Provide the [X, Y] coordinate of the cell's center where the given text is located.  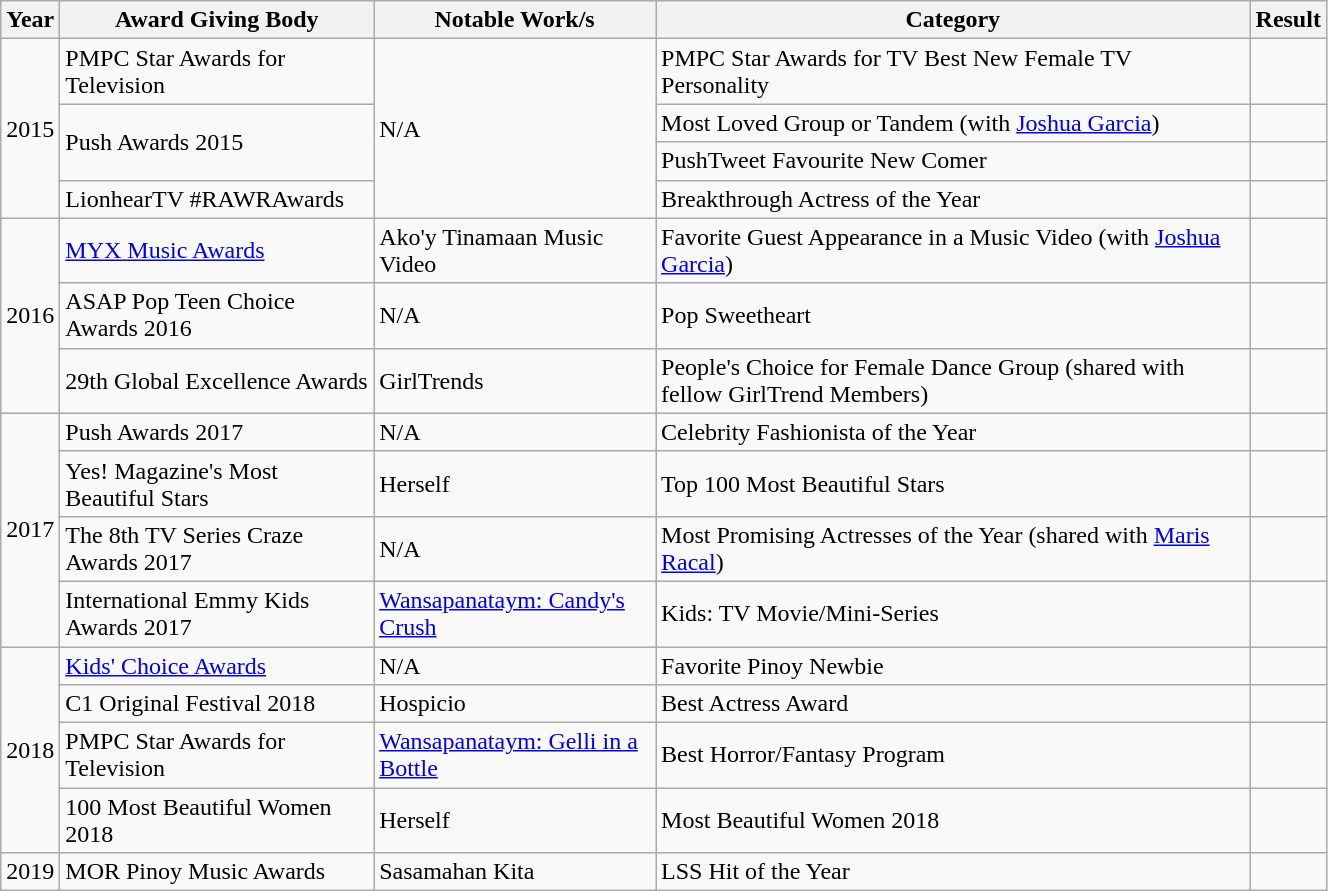
Breakthrough Actress of the Year [953, 199]
MOR Pinoy Music Awards [217, 872]
C1 Original Festival 2018 [217, 704]
2017 [30, 530]
Category [953, 20]
2015 [30, 128]
2018 [30, 749]
PMPC Star Awards for TV Best New Female TV Personality [953, 72]
International Emmy Kids Awards 2017 [217, 614]
Top 100 Most Beautiful Stars [953, 484]
Wansapanataym: Candy's Crush [515, 614]
LionhearTV #RAWRAwards [217, 199]
People's Choice for Female Dance Group (shared with fellow GirlTrend Members) [953, 380]
Hospicio [515, 704]
MYX Music Awards [217, 250]
GirlTrends [515, 380]
Award Giving Body [217, 20]
Celebrity Fashionista of the Year [953, 432]
2016 [30, 316]
Favorite Pinoy Newbie [953, 665]
The 8th TV Series Craze Awards 2017 [217, 548]
Most Loved Group or Tandem (with Joshua Garcia) [953, 123]
Pop Sweetheart [953, 316]
Push Awards 2015 [217, 142]
Best Actress Award [953, 704]
Push Awards 2017 [217, 432]
Most Promising Actresses of the Year (shared with Maris Racal) [953, 548]
Kids' Choice Awards [217, 665]
Ako'y Tinamaan Music Video [515, 250]
Wansapanataym: Gelli in a Bottle [515, 756]
PushTweet Favourite New Comer [953, 161]
Best Horror/Fantasy Program [953, 756]
29th Global Excellence Awards [217, 380]
Sasamahan Kita [515, 872]
ASAP Pop Teen Choice Awards 2016 [217, 316]
Year [30, 20]
Favorite Guest Appearance in a Music Video (with Joshua Garcia) [953, 250]
Result [1288, 20]
Kids: TV Movie/Mini-Series [953, 614]
Yes! Magazine's Most Beautiful Stars [217, 484]
Most Beautiful Women 2018 [953, 820]
Notable Work/s [515, 20]
2019 [30, 872]
LSS Hit of the Year [953, 872]
100 Most Beautiful Women 2018 [217, 820]
